Scan for the cell matching the given text and deliver its [x, y] coordinate at center. 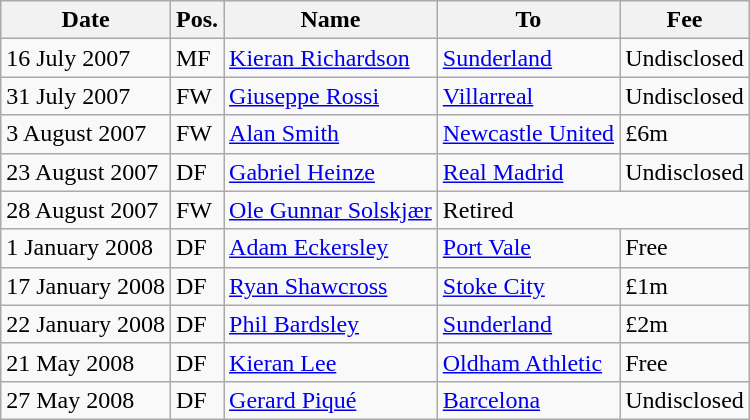
To [528, 20]
Ryan Shawcross [331, 286]
Date [86, 20]
MF [196, 58]
Stoke City [528, 286]
17 January 2008 [86, 286]
23 August 2007 [86, 172]
Fee [685, 20]
31 July 2007 [86, 96]
21 May 2008 [86, 362]
Newcastle United [528, 134]
16 July 2007 [86, 58]
1 January 2008 [86, 248]
Name [331, 20]
Real Madrid [528, 172]
Adam Eckersley [331, 248]
Oldham Athletic [528, 362]
Gerard Piqué [331, 400]
Pos. [196, 20]
Alan Smith [331, 134]
Phil Bardsley [331, 324]
Ole Gunnar Solskjær [331, 210]
Retired [593, 210]
Giuseppe Rossi [331, 96]
Kieran Lee [331, 362]
22 January 2008 [86, 324]
3 August 2007 [86, 134]
£2m [685, 324]
Barcelona [528, 400]
£6m [685, 134]
Gabriel Heinze [331, 172]
28 August 2007 [86, 210]
Villarreal [528, 96]
Kieran Richardson [331, 58]
Port Vale [528, 248]
£1m [685, 286]
27 May 2008 [86, 400]
